Return (x, y) of the center of cell containing provided text 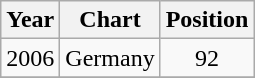
Position (207, 20)
92 (207, 58)
Chart (110, 20)
Year (30, 20)
2006 (30, 58)
Germany (110, 58)
